From the cell containing the given text, extract its center point as [x, y] coordinate. 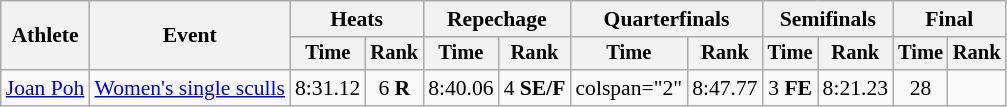
8:47.77 [724, 88]
Women's single sculls [190, 88]
28 [920, 88]
Quarterfinals [666, 19]
Final [949, 19]
8:40.06 [460, 88]
Semifinals [828, 19]
Repechage [496, 19]
Event [190, 36]
Heats [356, 19]
Athlete [46, 36]
4 SE/F [535, 88]
3 FE [790, 88]
colspan="2" [628, 88]
8:21.23 [856, 88]
Joan Poh [46, 88]
8:31.12 [328, 88]
6 R [394, 88]
